Extract the [X, Y] coordinate from the center of the cell holding the provided text.  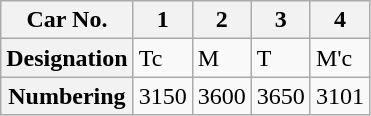
1 [162, 20]
3650 [280, 96]
3101 [340, 96]
2 [222, 20]
M'c [340, 58]
3150 [162, 96]
Numbering [67, 96]
3 [280, 20]
Tc [162, 58]
Car No. [67, 20]
4 [340, 20]
M [222, 58]
T [280, 58]
Designation [67, 58]
3600 [222, 96]
